Provide the [x, y] coordinate of the cell's center where the given text is located.  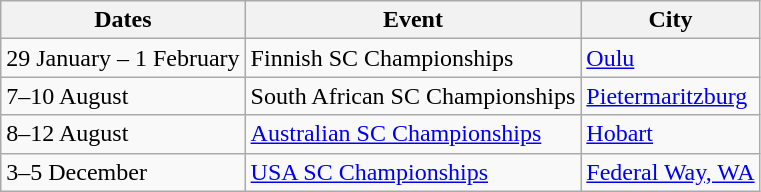
Dates [123, 20]
8–12 August [123, 134]
Finnish SC Championships [413, 58]
Hobart [670, 134]
3–5 December [123, 172]
Pietermaritzburg [670, 96]
Oulu [670, 58]
Event [413, 20]
29 January – 1 February [123, 58]
South African SC Championships [413, 96]
Federal Way, WA [670, 172]
City [670, 20]
Australian SC Championships [413, 134]
USA SC Championships [413, 172]
7–10 August [123, 96]
